From the cell containing the given text, extract its center point as [X, Y] coordinate. 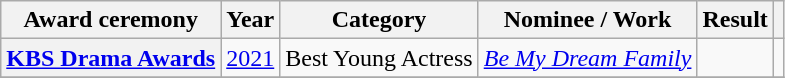
Best Young Actress [379, 58]
Be My Dream Family [588, 58]
Year [250, 20]
Result [735, 20]
Award ceremony [111, 20]
KBS Drama Awards [111, 58]
2021 [250, 58]
Nominee / Work [588, 20]
Category [379, 20]
